Capture the cell that displays the provided text and extract its [X, Y] central coordinate. 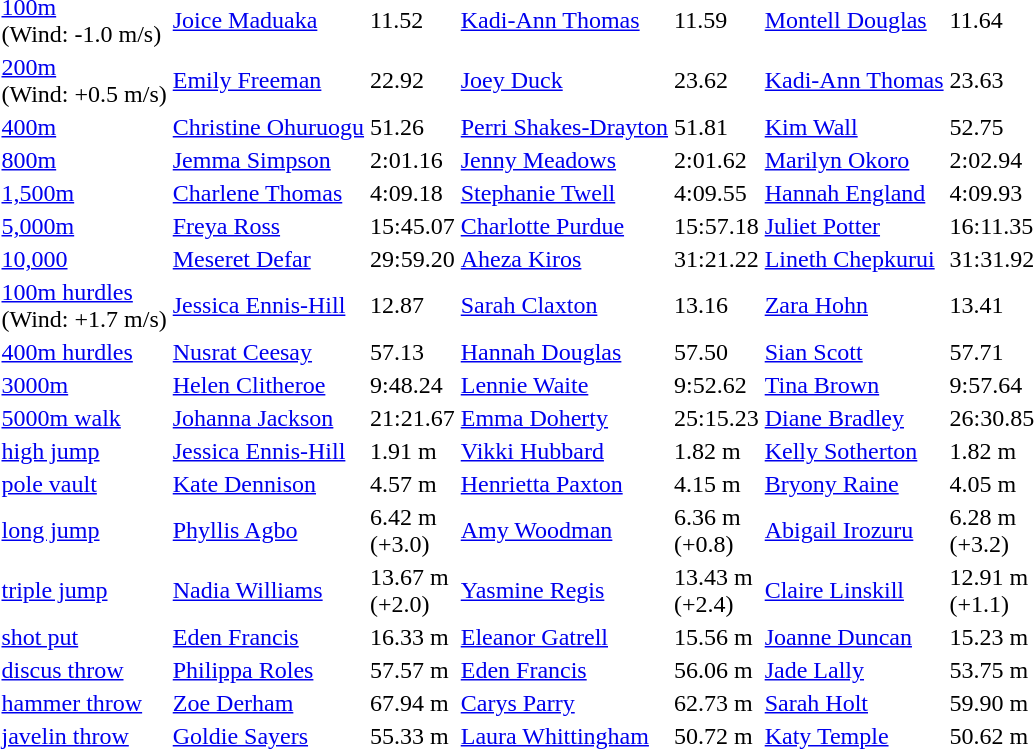
Vikki Hubbard [564, 451]
Emily Freeman [268, 80]
4:09.55 [717, 193]
Hannah England [854, 193]
Juliet Potter [854, 226]
Joey Duck [564, 80]
pole vault [84, 484]
2:01.16 [413, 160]
Hannah Douglas [564, 352]
31:21.22 [717, 259]
long jump [84, 530]
triple jump [84, 590]
4:09.18 [413, 193]
Sarah Claxton [564, 306]
5000m walk [84, 418]
29:59.20 [413, 259]
Jenny Meadows [564, 160]
16.33 m [413, 637]
200m(Wind: +0.5 m/s) [84, 80]
Carys Parry [564, 703]
Philippa Roles [268, 670]
Meseret Defar [268, 259]
3000m [84, 385]
21:21.67 [413, 418]
Johanna Jackson [268, 418]
Charlotte Purdue [564, 226]
Charlene Thomas [268, 193]
4.57 m [413, 484]
Amy Woodman [564, 530]
6.36 m(+0.8) [717, 530]
51.26 [413, 127]
51.81 [717, 127]
6.42 m (+3.0) [413, 530]
Kate Dennison [268, 484]
57.13 [413, 352]
22.92 [413, 80]
Jade Lally [854, 670]
Sarah Holt [854, 703]
Kadi-Ann Thomas [854, 80]
15:45.07 [413, 226]
9:52.62 [717, 385]
Perri Shakes-Drayton [564, 127]
Zoe Derham [268, 703]
9:48.24 [413, 385]
Christine Ohuruogu [268, 127]
1,500m [84, 193]
Helen Clitheroe [268, 385]
15.56 m [717, 637]
Freya Ross [268, 226]
56.06 m [717, 670]
Diane Bradley [854, 418]
Aheza Kiros [564, 259]
discus throw [84, 670]
5,000m [84, 226]
Nusrat Ceesay [268, 352]
Henrietta Paxton [564, 484]
Zara Hohn [854, 306]
1.82 m [717, 451]
Lennie Waite [564, 385]
Lineth Chepkurui [854, 259]
67.94 m [413, 703]
2:01.62 [717, 160]
57.57 m [413, 670]
100m hurdles(Wind: +1.7 m/s) [84, 306]
12.87 [413, 306]
hammer throw [84, 703]
400m [84, 127]
Tina Brown [854, 385]
400m hurdles [84, 352]
Bryony Raine [854, 484]
13.16 [717, 306]
Abigail Irozuru [854, 530]
13.67 m(+2.0) [413, 590]
800m [84, 160]
Kelly Sotherton [854, 451]
Emma Doherty [564, 418]
Eleanor Gatrell [564, 637]
57.50 [717, 352]
25:15.23 [717, 418]
15:57.18 [717, 226]
23.62 [717, 80]
13.43 m (+2.4) [717, 590]
62.73 m [717, 703]
Sian Scott [854, 352]
Jemma Simpson [268, 160]
Nadia Williams [268, 590]
Stephanie Twell [564, 193]
Kim Wall [854, 127]
1.91 m [413, 451]
10,000 [84, 259]
Joanne Duncan [854, 637]
Yasmine Regis [564, 590]
4.15 m [717, 484]
Marilyn Okoro [854, 160]
shot put [84, 637]
high jump [84, 451]
Claire Linskill [854, 590]
Phyllis Agbo [268, 530]
